Return (x, y) of the center of cell containing provided text 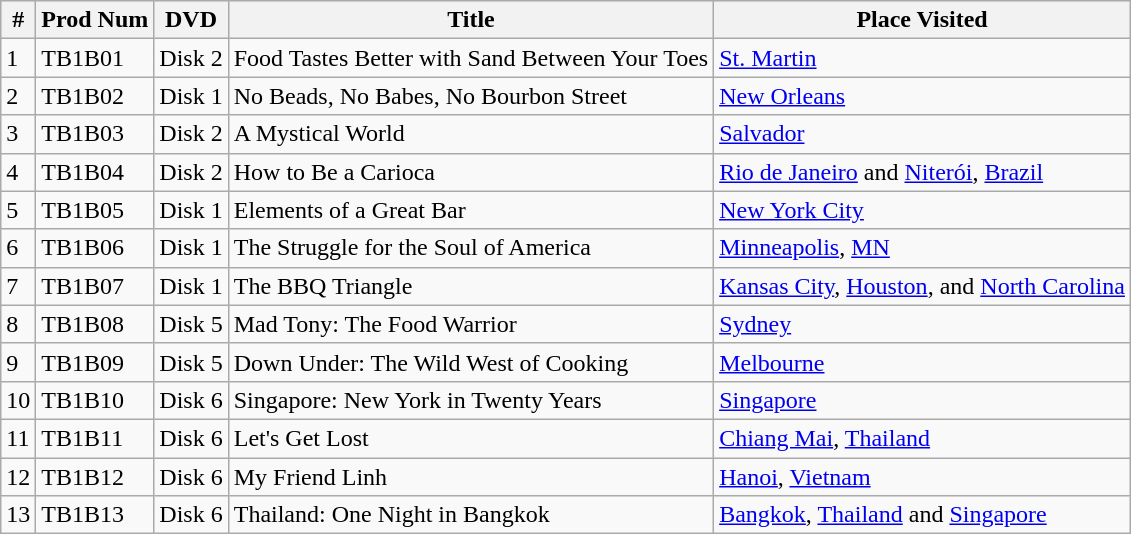
TB1B09 (95, 362)
Prod Num (95, 20)
The Struggle for the Soul of America (470, 248)
TB1B11 (95, 438)
My Friend Linh (470, 477)
3 (18, 134)
Salvador (922, 134)
TB1B10 (95, 400)
11 (18, 438)
DVD (191, 20)
No Beads, No Babes, No Bourbon Street (470, 96)
Bangkok, Thailand and Singapore (922, 515)
5 (18, 210)
TB1B05 (95, 210)
TB1B06 (95, 248)
Mad Tony: The Food Warrior (470, 324)
Rio de Janeiro and Niterói, Brazil (922, 172)
Chiang Mai, Thailand (922, 438)
Kansas City, Houston, and North Carolina (922, 286)
Hanoi, Vietnam (922, 477)
Title (470, 20)
10 (18, 400)
Down Under: The Wild West of Cooking (470, 362)
TB1B07 (95, 286)
2 (18, 96)
# (18, 20)
New Orleans (922, 96)
1 (18, 58)
Melbourne (922, 362)
St. Martin (922, 58)
9 (18, 362)
TB1B03 (95, 134)
New York City (922, 210)
Thailand: One Night in Bangkok (470, 515)
Elements of a Great Bar (470, 210)
12 (18, 477)
Food Tastes Better with Sand Between Your Toes (470, 58)
TB1B01 (95, 58)
7 (18, 286)
TB1B08 (95, 324)
Place Visited (922, 20)
Singapore: New York in Twenty Years (470, 400)
8 (18, 324)
The BBQ Triangle (470, 286)
13 (18, 515)
Sydney (922, 324)
6 (18, 248)
How to Be a Carioca (470, 172)
TB1B13 (95, 515)
Minneapolis, MN (922, 248)
TB1B12 (95, 477)
TB1B02 (95, 96)
Singapore (922, 400)
A Mystical World (470, 134)
4 (18, 172)
Let's Get Lost (470, 438)
TB1B04 (95, 172)
